Return [x, y] of the center of cell containing provided text 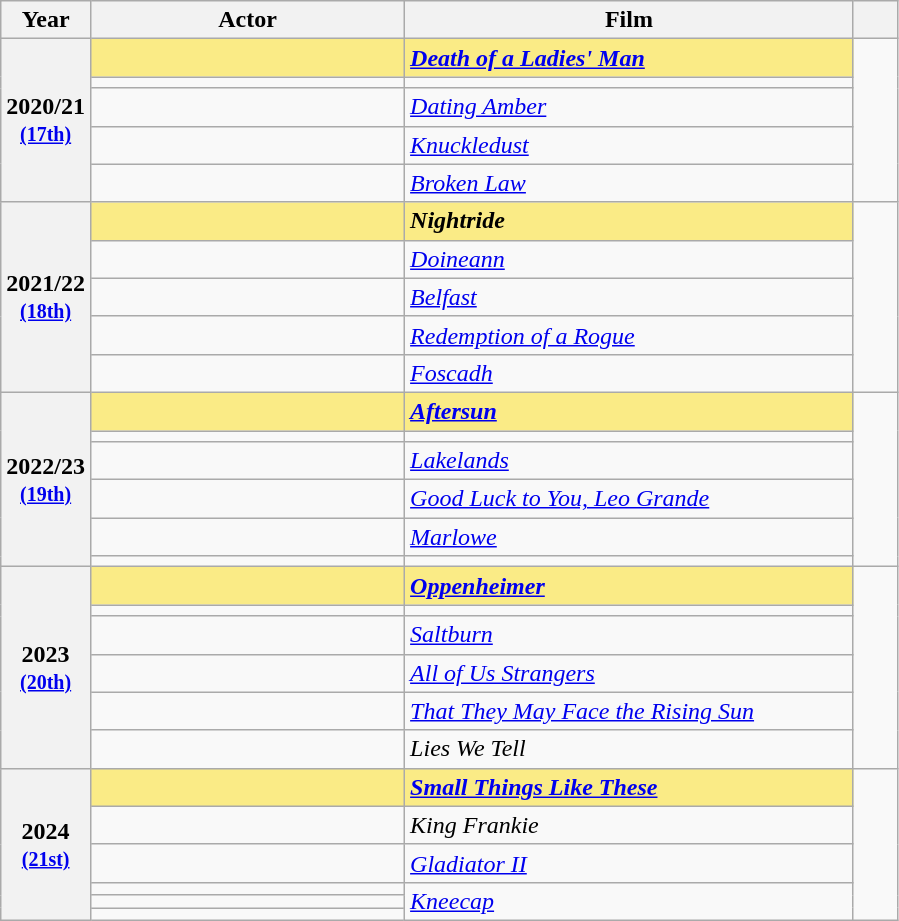
King Frankie [630, 825]
Saltburn [630, 635]
2021/22(18th) [46, 297]
Knuckledust [630, 145]
Actor [247, 20]
Doineann [630, 259]
Gladiator II [630, 863]
Oppenheimer [630, 586]
Marlowe [630, 537]
Dating Amber [630, 107]
2020/21(17th) [46, 120]
That They May Face the Rising Sun [630, 711]
Kneecap [630, 901]
Foscadh [630, 373]
2022/23(19th) [46, 479]
Year [46, 20]
Nightride [630, 221]
Broken Law [630, 183]
Film [630, 20]
Death of a Ladies' Man [630, 58]
Belfast [630, 297]
All of Us Strangers [630, 673]
Lakelands [630, 461]
Good Luck to You, Leo Grande [630, 499]
Aftersun [630, 411]
Small Things Like These [630, 787]
2024(21st) [46, 844]
2023(20th) [46, 668]
Redemption of a Rogue [630, 335]
Lies We Tell [630, 749]
